Capture the cell that displays the provided text and extract its [X, Y] central coordinate. 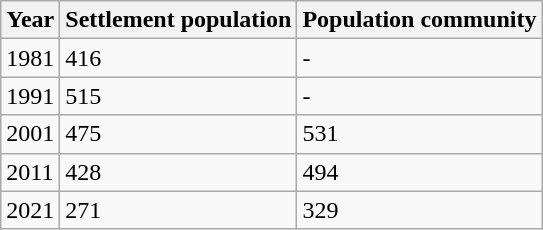
271 [178, 210]
2011 [30, 172]
Population community [420, 20]
531 [420, 134]
2021 [30, 210]
1981 [30, 58]
494 [420, 172]
416 [178, 58]
475 [178, 134]
Year [30, 20]
329 [420, 210]
515 [178, 96]
Settlement population [178, 20]
1991 [30, 96]
428 [178, 172]
2001 [30, 134]
